Return (X, Y) of the center of cell containing provided text 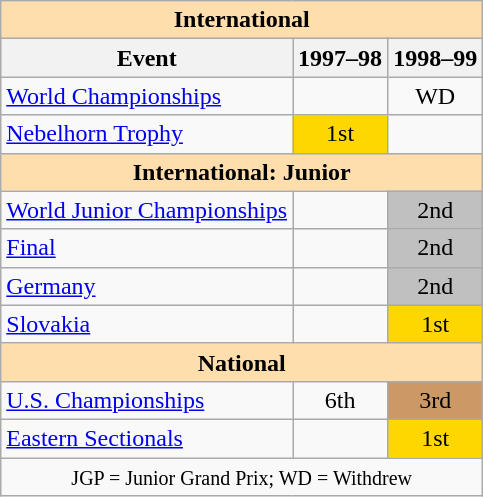
3rd (436, 400)
World Junior Championships (147, 210)
U.S. Championships (147, 400)
Nebelhorn Trophy (147, 134)
Eastern Sectionals (147, 438)
6th (340, 400)
Slovakia (147, 324)
1997–98 (340, 58)
1998–99 (436, 58)
National (242, 362)
World Championships (147, 96)
Event (147, 58)
WD (436, 96)
International (242, 20)
Final (147, 248)
International: Junior (242, 172)
Germany (147, 286)
JGP = Junior Grand Prix; WD = Withdrew (242, 477)
